Capture the cell that displays the provided text and extract its [x, y] central coordinate. 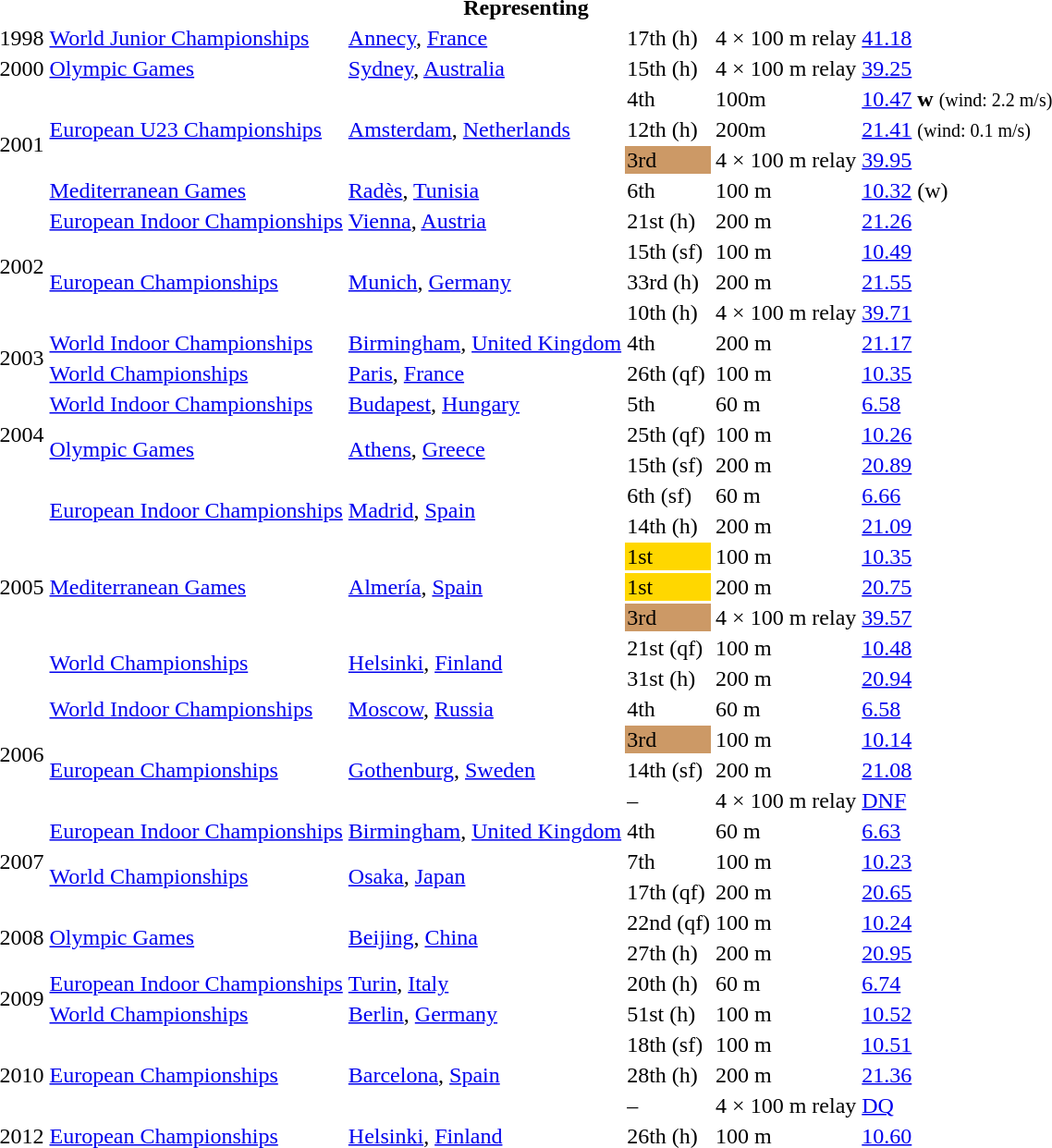
Helsinki, Finland [484, 664]
15th (h) [669, 68]
51st (h) [669, 1014]
Gothenburg, Sweden [484, 770]
Almería, Spain [484, 587]
Radès, Tunisia [484, 190]
27th (h) [669, 953]
Budapest, Hungary [484, 404]
Amsterdam, Netherlands [484, 129]
18th (sf) [669, 1044]
Annecy, France [484, 38]
Osaka, Japan [484, 876]
6th (sf) [669, 495]
20th (h) [669, 983]
14th (h) [669, 526]
31st (h) [669, 678]
14th (sf) [669, 770]
Madrid, Spain [484, 510]
Vienna, Austria [484, 221]
17th (qf) [669, 892]
7th [669, 861]
European U23 Championships [196, 129]
Turin, Italy [484, 983]
World Junior Championships [196, 38]
Munich, Germany [484, 282]
33rd (h) [669, 282]
Athens, Greece [484, 449]
Moscow, Russia [484, 709]
21st (qf) [669, 648]
200m [786, 129]
Beijing, China [484, 937]
17th (h) [669, 38]
21st (h) [669, 221]
Berlin, Germany [484, 1014]
22nd (qf) [669, 922]
100m [786, 99]
12th (h) [669, 129]
10th (h) [669, 312]
Barcelona, Spain [484, 1075]
28th (h) [669, 1075]
5th [669, 404]
Sydney, Australia [484, 68]
26th (qf) [669, 373]
25th (qf) [669, 434]
6th [669, 190]
Paris, France [484, 373]
